Return [X, Y] of the center of cell containing provided text 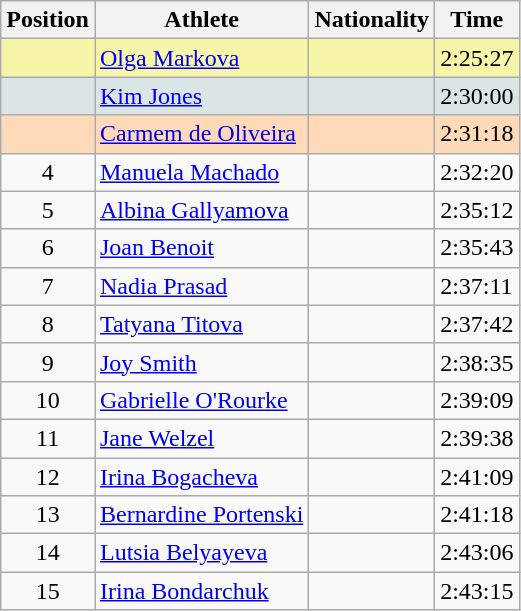
2:32:20 [477, 172]
Carmem de Oliveira [201, 134]
Albina Gallyamova [201, 210]
2:43:06 [477, 553]
Joan Benoit [201, 248]
2:37:42 [477, 324]
Time [477, 20]
13 [48, 515]
Tatyana Titova [201, 324]
2:25:27 [477, 58]
2:37:11 [477, 286]
Lutsia Belyayeva [201, 553]
Bernardine Portenski [201, 515]
2:41:09 [477, 477]
Gabrielle O'Rourke [201, 400]
15 [48, 591]
8 [48, 324]
2:35:43 [477, 248]
Kim Jones [201, 96]
Manuela Machado [201, 172]
Athlete [201, 20]
2:43:15 [477, 591]
14 [48, 553]
12 [48, 477]
Olga Markova [201, 58]
Irina Bogacheva [201, 477]
2:39:38 [477, 438]
Jane Welzel [201, 438]
2:30:00 [477, 96]
6 [48, 248]
7 [48, 286]
9 [48, 362]
4 [48, 172]
5 [48, 210]
Position [48, 20]
10 [48, 400]
Irina Bondarchuk [201, 591]
2:39:09 [477, 400]
2:38:35 [477, 362]
2:31:18 [477, 134]
11 [48, 438]
Joy Smith [201, 362]
Nadia Prasad [201, 286]
2:41:18 [477, 515]
Nationality [372, 20]
2:35:12 [477, 210]
